Determine the [X, Y] coordinate at the center of the cell enclosing the given text.  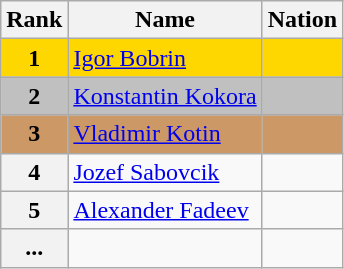
Konstantin Kokora [165, 96]
1 [34, 58]
3 [34, 134]
Rank [34, 20]
Igor Bobrin [165, 58]
Name [165, 20]
Nation [302, 20]
Jozef Sabovcik [165, 172]
2 [34, 96]
Alexander Fadeev [165, 210]
Vladimir Kotin [165, 134]
... [34, 248]
4 [34, 172]
5 [34, 210]
